Scan for the cell matching the given text and deliver its [X, Y] coordinate at center. 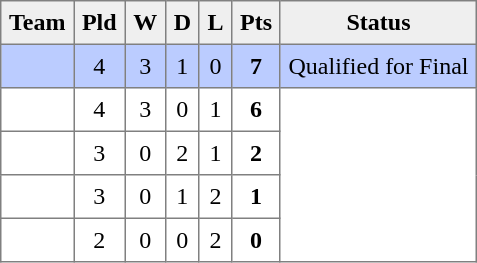
Pts [256, 23]
6 [256, 110]
Team [38, 23]
Pld [100, 23]
W [145, 23]
Status [378, 23]
L [216, 23]
7 [256, 66]
D [182, 23]
Qualified for Final [378, 66]
